Scan for the cell matching the given text and deliver its [X, Y] coordinate at center. 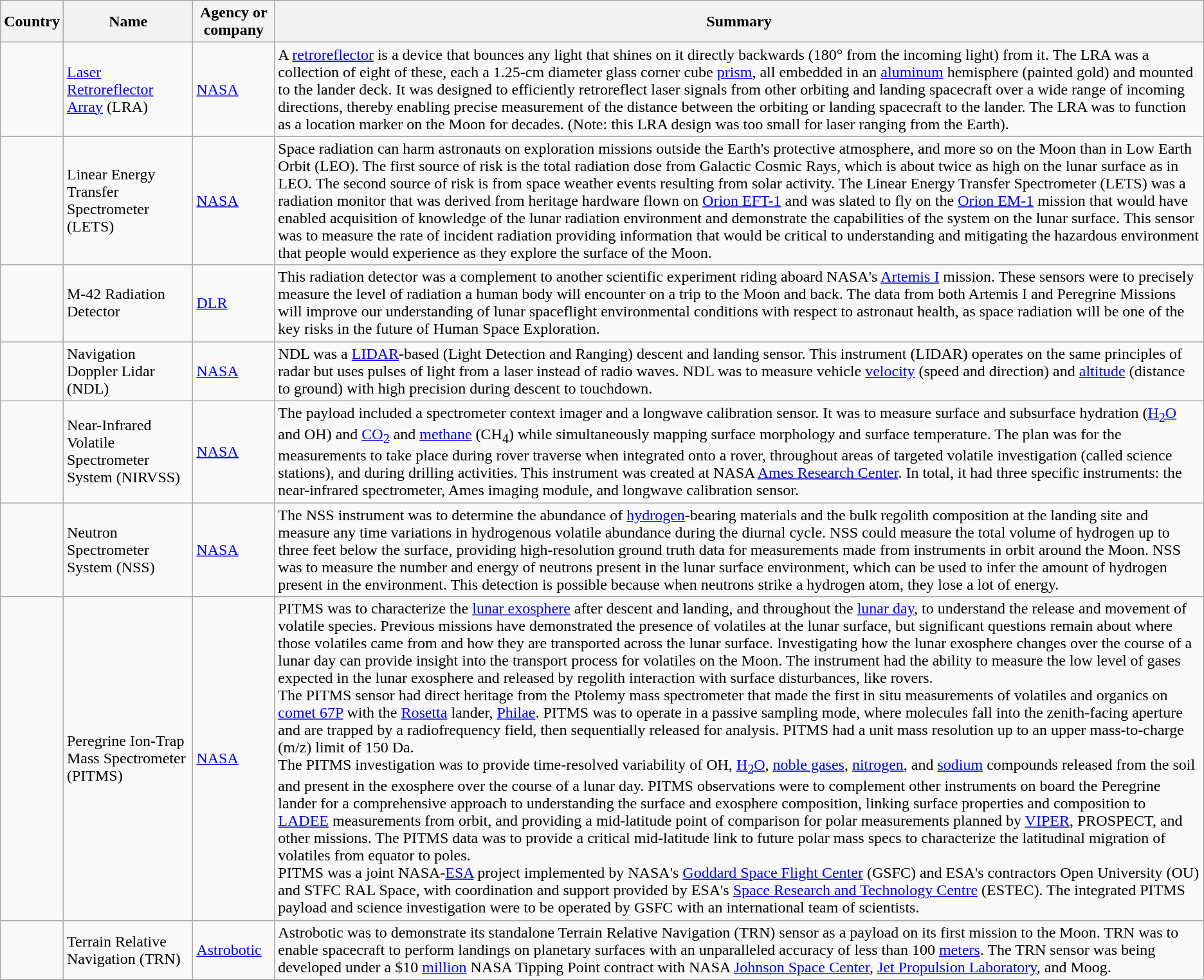
Agency or company [234, 22]
Navigation Doppler Lidar (NDL) [127, 371]
Laser Retroreflector Array (LRA) [127, 89]
Name [127, 22]
Summary [739, 22]
Neutron Spectrometer System (NSS) [127, 550]
Country [32, 22]
Linear Energy Transfer Spectrometer (LETS) [127, 201]
Terrain Relative Navigation (TRN) [127, 950]
M-42 Radiation Detector [127, 304]
Near-Infrared Volatile Spectrometer System (NIRVSS) [127, 451]
Astrobotic [234, 950]
Peregrine Ion-Trap Mass Spectrometer (PITMS) [127, 759]
DLR [234, 304]
